Search for the cell housing the specified text and yield its [x, y] center coordinate. 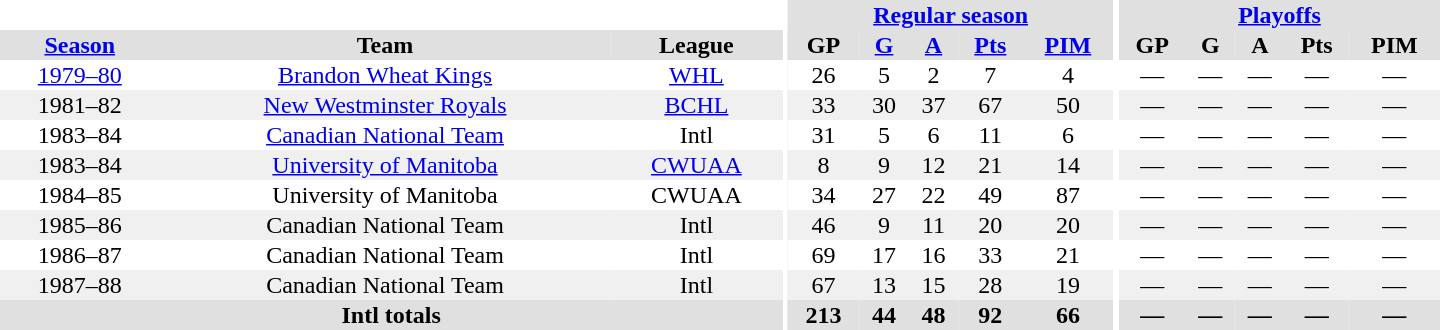
17 [884, 255]
15 [934, 285]
28 [990, 285]
BCHL [697, 105]
87 [1068, 195]
37 [934, 105]
8 [824, 165]
22 [934, 195]
46 [824, 225]
1984–85 [80, 195]
WHL [697, 75]
26 [824, 75]
16 [934, 255]
1981–82 [80, 105]
12 [934, 165]
13 [884, 285]
7 [990, 75]
50 [1068, 105]
Playoffs [1280, 15]
66 [1068, 315]
48 [934, 315]
19 [1068, 285]
27 [884, 195]
49 [990, 195]
1986–87 [80, 255]
1979–80 [80, 75]
14 [1068, 165]
Brandon Wheat Kings [386, 75]
League [697, 45]
Intl totals [391, 315]
92 [990, 315]
31 [824, 135]
Season [80, 45]
34 [824, 195]
44 [884, 315]
69 [824, 255]
4 [1068, 75]
213 [824, 315]
Regular season [951, 15]
1987–88 [80, 285]
2 [934, 75]
30 [884, 105]
1985–86 [80, 225]
New Westminster Royals [386, 105]
Team [386, 45]
